Return [X, Y] of the center of cell containing provided text 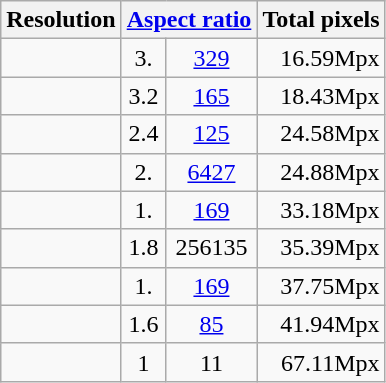
18.43Mpx [321, 96]
Aspect ratio [189, 20]
1 [144, 362]
67.11Mpx [321, 362]
329 [212, 58]
6427 [212, 172]
Total pixels [321, 20]
85 [212, 324]
256135 [212, 248]
Resolution [61, 20]
165 [212, 96]
24.58Mpx [321, 134]
1.8 [144, 248]
37.75Mpx [321, 286]
125 [212, 134]
3. [144, 58]
16.59Mpx [321, 58]
24.88Mpx [321, 172]
11 [212, 362]
1.6 [144, 324]
2. [144, 172]
35.39Mpx [321, 248]
41.94Mpx [321, 324]
3.2 [144, 96]
2.4 [144, 134]
33.18Mpx [321, 210]
